Detect which cell encompasses the target text, then output its [x, y] center coordinate. 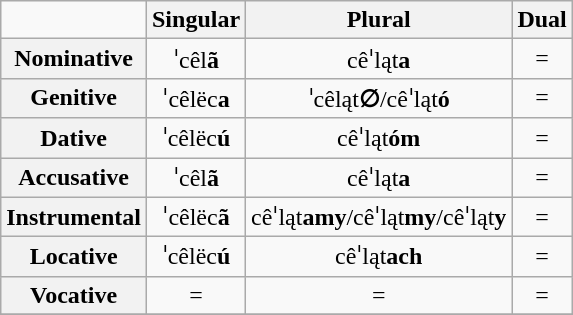
Accusative [74, 178]
Dual [542, 20]
ˈcêląt∅/cêˈlątó [379, 98]
cêˈlątóm [379, 138]
cêˈlątamy/cêˈlątmy/cêˈląty [379, 217]
Nominative [74, 59]
Vocative [74, 295]
cêˈlątach [379, 257]
Locative [74, 257]
Plural [379, 20]
Singular [196, 20]
Dative [74, 138]
Instrumental [74, 217]
Genitive [74, 98]
ˈcêlëca [196, 98]
ˈcêlëcã [196, 217]
